Return the (x, y) coordinate for the center point of the cell that contains the specified text.  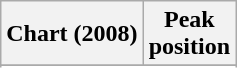
Peakposition (189, 34)
Chart (2008) (72, 34)
